Return [x, y] of the center of cell containing provided text 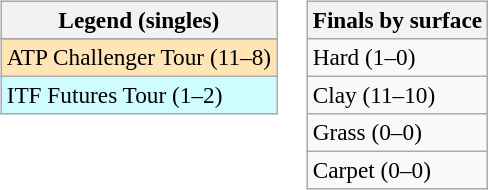
Clay (11–10) [397, 95]
Finals by surface [397, 20]
Grass (0–0) [397, 133]
ITF Futures Tour (1–2) [138, 95]
Hard (1–0) [397, 57]
Carpet (0–0) [397, 171]
ATP Challenger Tour (11–8) [138, 57]
Legend (singles) [138, 20]
